Return [x, y] of the center of cell containing provided text 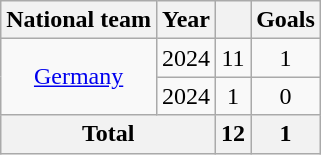
National team [79, 20]
0 [286, 96]
12 [234, 134]
Year [186, 20]
Total [108, 134]
Germany [79, 77]
Goals [286, 20]
11 [234, 58]
